Extract the (x, y) coordinate from the center of the cell holding the provided text.  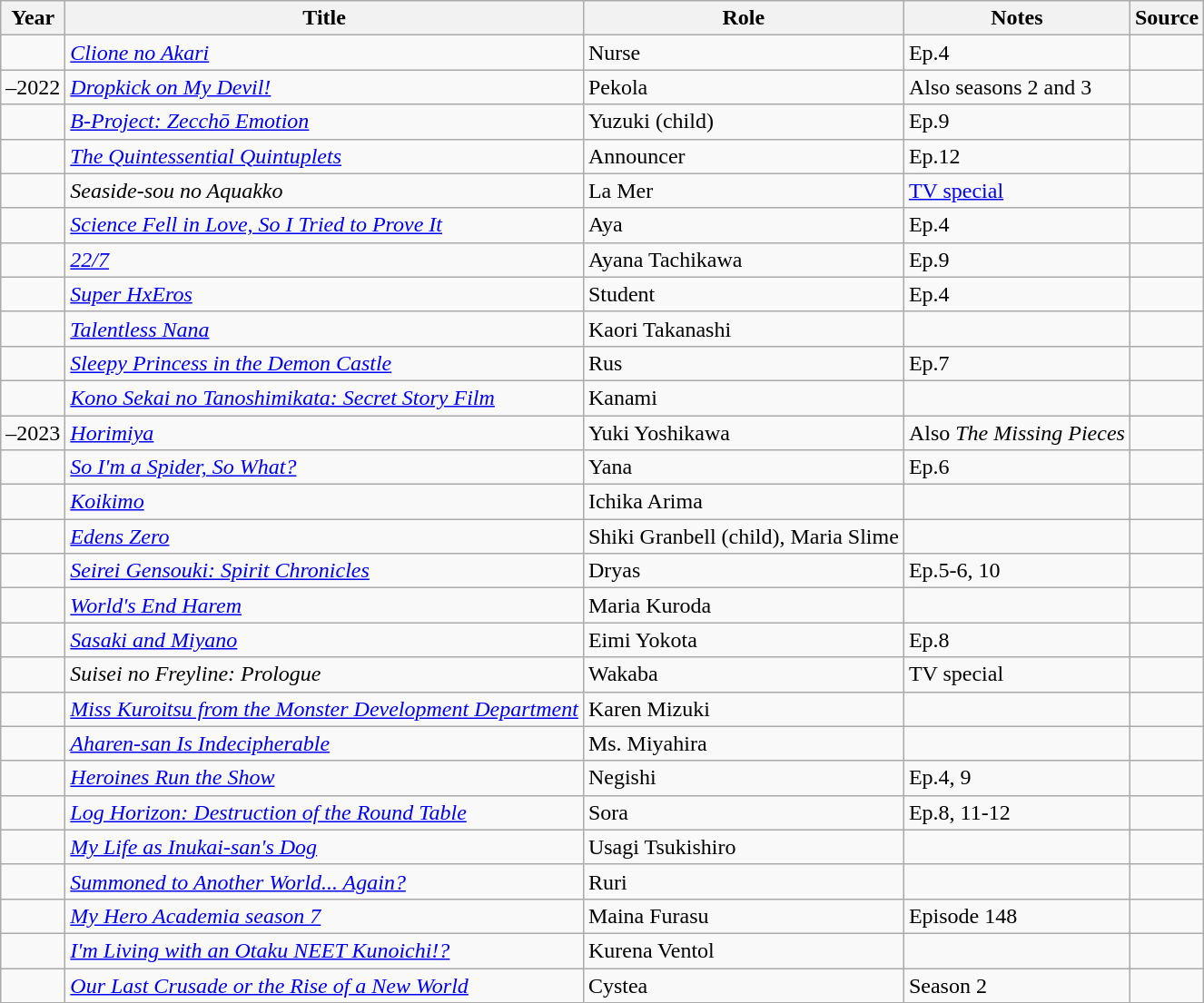
Ichika Arima (743, 502)
Nurse (743, 53)
Our Last Crusade or the Rise of a New World (325, 985)
Ruri (743, 881)
Dropkick on My Devil! (325, 87)
Usagi Tsukishiro (743, 847)
Ms. Miyahira (743, 743)
Super HxEros (325, 294)
Suisei no Freyline: Prologue (325, 674)
Year (33, 18)
Cystea (743, 985)
Science Fell in Love, So I Tried to Prove It (325, 225)
Kanami (743, 398)
Aya (743, 225)
Student (743, 294)
Also seasons 2 and 3 (1017, 87)
Title (325, 18)
Maina Furasu (743, 916)
Source (1166, 18)
Kurena Ventol (743, 950)
Kono Sekai no Tanoshimikata: Secret Story Film (325, 398)
Edens Zero (325, 536)
Summoned to Another World... Again? (325, 881)
Rus (743, 363)
Log Horizon: Destruction of the Round Table (325, 812)
Ayana Tachikawa (743, 260)
Role (743, 18)
Dryas (743, 571)
Ep.4, 9 (1017, 778)
Episode 148 (1017, 916)
Ep.5-6, 10 (1017, 571)
Seaside-sou no Aquakko (325, 191)
Seirei Gensouki: Spirit Chronicles (325, 571)
Season 2 (1017, 985)
Ep.12 (1017, 156)
Eimi Yokota (743, 640)
Shiki Granbell (child), Maria Slime (743, 536)
Aharen-san Is Indecipherable (325, 743)
Ep.8 (1017, 640)
So I'm a Spider, So What? (325, 467)
Yana (743, 467)
My Hero Academia season 7 (325, 916)
Sora (743, 812)
La Mer (743, 191)
Karen Mizuki (743, 709)
B-Project: Zecchō Emotion (325, 122)
Maria Kuroda (743, 605)
–2022 (33, 87)
Announcer (743, 156)
Sasaki and Miyano (325, 640)
22/7 (325, 260)
Sleepy Princess in the Demon Castle (325, 363)
Wakaba (743, 674)
The Quintessential Quintuplets (325, 156)
Pekola (743, 87)
World's End Harem (325, 605)
Yuki Yoshikawa (743, 433)
Koikimo (325, 502)
–2023 (33, 433)
Horimiya (325, 433)
Also The Missing Pieces (1017, 433)
Yuzuki (child) (743, 122)
My Life as Inukai-san's Dog (325, 847)
Kaori Takanashi (743, 329)
Negishi (743, 778)
Ep.6 (1017, 467)
I'm Living with an Otaku NEET Kunoichi!? (325, 950)
Notes (1017, 18)
Ep.8, 11-12 (1017, 812)
Ep.7 (1017, 363)
Heroines Run the Show (325, 778)
Talentless Nana (325, 329)
Miss Kuroitsu from the Monster Development Department (325, 709)
Clione no Akari (325, 53)
